From the cell containing the given text, extract its center point as (x, y) coordinate. 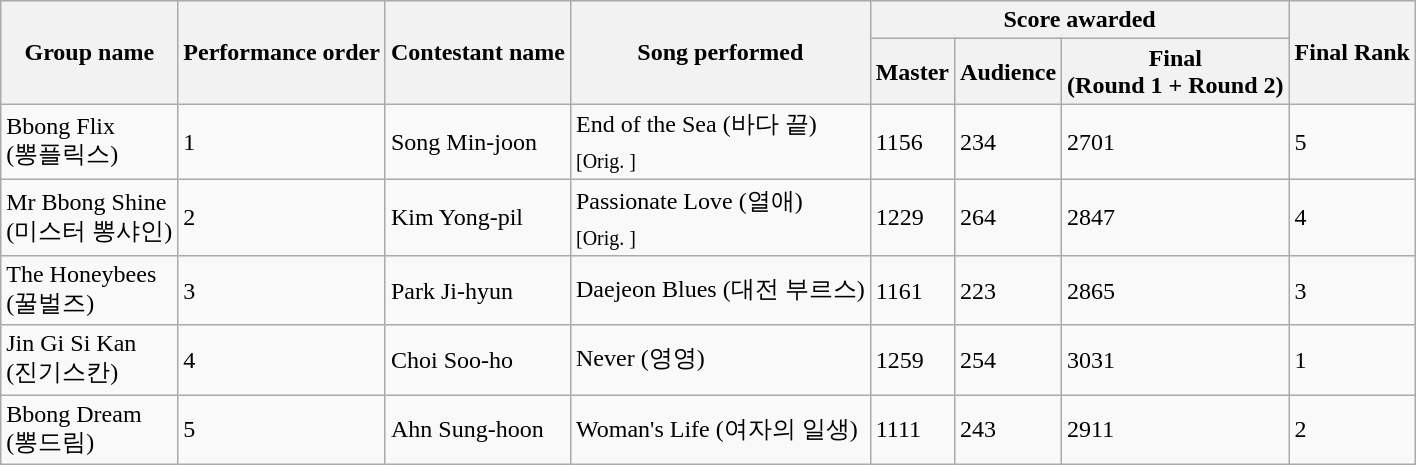
Song performed (720, 52)
Group name (90, 52)
3031 (1176, 360)
223 (1008, 291)
264 (1008, 218)
Passionate Love (열애)[Orig. ] (720, 218)
Kim Yong-pil (478, 218)
1229 (912, 218)
Bbong Flix(뽕플릭스) (90, 142)
2911 (1176, 430)
234 (1008, 142)
Ahn Sung-hoon (478, 430)
Performance order (282, 52)
Master (912, 72)
1111 (912, 430)
243 (1008, 430)
2847 (1176, 218)
Jin Gi Si Kan(진기스칸) (90, 360)
Score awarded (1080, 20)
Daejeon Blues (대전 부르스) (720, 291)
Never (영영) (720, 360)
End of the Sea (바다 끝)[Orig. ] (720, 142)
2701 (1176, 142)
Song Min-joon (478, 142)
Mr Bbong Shine(미스터 뽕샤인) (90, 218)
1161 (912, 291)
Final(Round 1 + Round 2) (1176, 72)
254 (1008, 360)
Woman's Life (여자의 일생) (720, 430)
Bbong Dream(뽕드림) (90, 430)
1259 (912, 360)
Park Ji-hyun (478, 291)
Choi Soo-ho (478, 360)
The Honeybees(꿀벌즈) (90, 291)
Final Rank (1352, 52)
2865 (1176, 291)
Audience (1008, 72)
1156 (912, 142)
Contestant name (478, 52)
